Provide the (X, Y) coordinate of the cell's center where the given text is located.  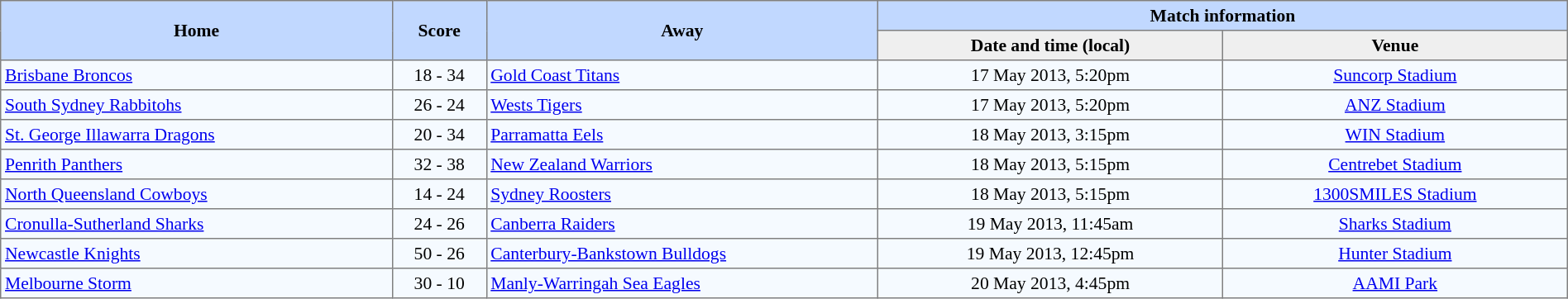
Melbourne Storm (197, 283)
Home (197, 31)
Manly-Warringah Sea Eagles (682, 283)
20 - 34 (439, 135)
32 - 38 (439, 164)
Venue (1394, 45)
St. George Illawarra Dragons (197, 135)
Canterbury-Bankstown Bulldogs (682, 254)
Brisbane Broncos (197, 75)
Centrebet Stadium (1394, 164)
24 - 26 (439, 224)
14 - 24 (439, 194)
20 May 2013, 4:45pm (1050, 283)
Match information (1223, 16)
1300SMILES Stadium (1394, 194)
26 - 24 (439, 105)
Date and time (local) (1050, 45)
Hunter Stadium (1394, 254)
18 May 2013, 3:15pm (1050, 135)
Score (439, 31)
ANZ Stadium (1394, 105)
Sharks Stadium (1394, 224)
Sydney Roosters (682, 194)
Parramatta Eels (682, 135)
South Sydney Rabbitohs (197, 105)
18 - 34 (439, 75)
Penrith Panthers (197, 164)
50 - 26 (439, 254)
19 May 2013, 11:45am (1050, 224)
North Queensland Cowboys (197, 194)
New Zealand Warriors (682, 164)
Gold Coast Titans (682, 75)
Away (682, 31)
30 - 10 (439, 283)
Wests Tigers (682, 105)
Canberra Raiders (682, 224)
Newcastle Knights (197, 254)
WIN Stadium (1394, 135)
19 May 2013, 12:45pm (1050, 254)
Suncorp Stadium (1394, 75)
AAMI Park (1394, 283)
Cronulla-Sutherland Sharks (197, 224)
